Detect which cell encompasses the target text, then output its (X, Y) center coordinate. 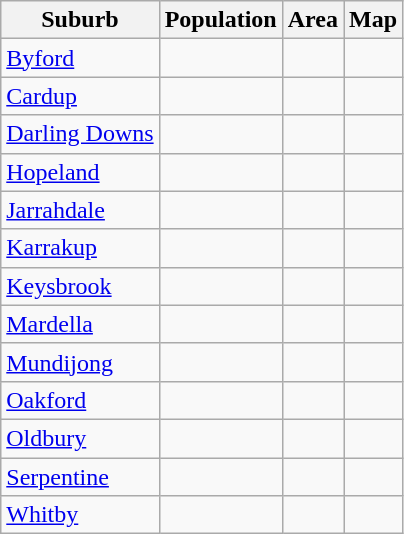
Hopeland (80, 172)
Cardup (80, 96)
Serpentine (80, 477)
Population (220, 20)
Jarrahdale (80, 210)
Map (374, 20)
Mundijong (80, 362)
Mardella (80, 324)
Oldbury (80, 438)
Darling Downs (80, 134)
Byford (80, 58)
Suburb (80, 20)
Area (312, 20)
Keysbrook (80, 286)
Whitby (80, 515)
Oakford (80, 400)
Karrakup (80, 248)
